Pinpoint the cell where the given text exists, returning its (X, Y) midpoint coordinate. 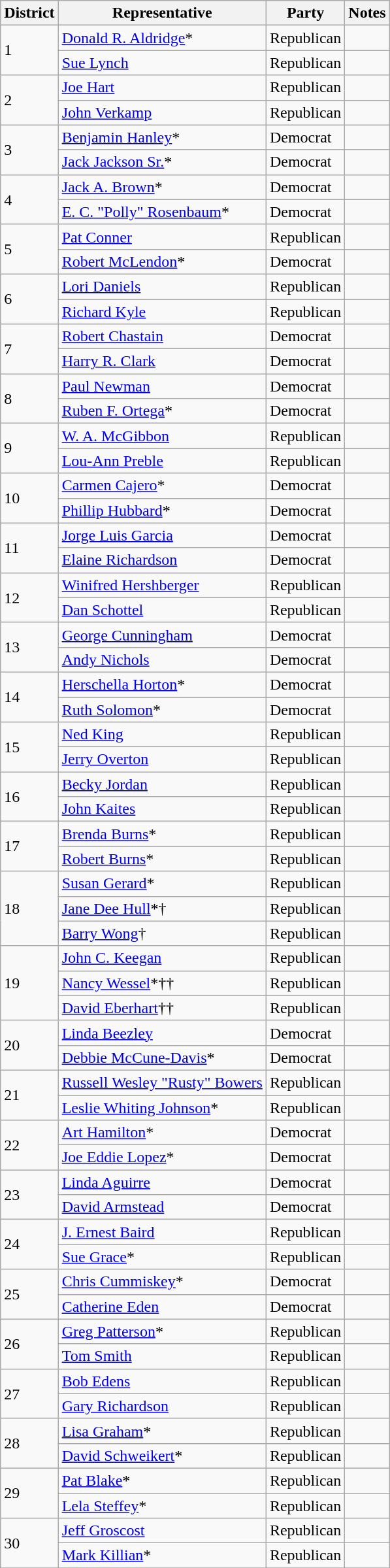
30 (29, 1543)
Joe Eddie Lopez* (162, 1158)
Party (305, 13)
Lela Steffey* (162, 1505)
John C. Keegan (162, 958)
Ruth Solomon* (162, 709)
3 (29, 150)
Jane Dee Hull*† (162, 909)
Ned King (162, 735)
Jerry Overton (162, 759)
Jeff Groscost (162, 1531)
10 (29, 498)
David Schweikert* (162, 1456)
Sue Grace* (162, 1257)
Susan Gerard* (162, 884)
Lori Daniels (162, 286)
John Kaites (162, 809)
18 (29, 909)
W. A. McGibbon (162, 436)
Tom Smith (162, 1356)
2 (29, 100)
6 (29, 299)
Becky Jordan (162, 784)
Robert Chastain (162, 337)
Elaine Richardson (162, 560)
1 (29, 50)
George Cunningham (162, 635)
Greg Patterson* (162, 1331)
David Eberhart†† (162, 1008)
Jorge Luis Garcia (162, 535)
Linda Aguirre (162, 1182)
Robert McLendon* (162, 261)
22 (29, 1145)
Art Hamilton* (162, 1133)
John Verkamp (162, 112)
27 (29, 1393)
Joe Hart (162, 88)
Donald R. Aldridge* (162, 38)
26 (29, 1344)
Pat Conner (162, 237)
Richard Kyle (162, 312)
Robert Burns* (162, 859)
15 (29, 747)
23 (29, 1195)
Jack Jackson Sr.* (162, 162)
Andy Nichols (162, 659)
Winifred Hershberger (162, 585)
5 (29, 249)
29 (29, 1493)
Bob Edens (162, 1381)
Brenda Burns* (162, 834)
4 (29, 199)
Nancy Wessel*†† (162, 983)
Barry Wong† (162, 933)
Carmen Cajero* (162, 486)
28 (29, 1443)
Leslie Whiting Johnson* (162, 1108)
9 (29, 448)
16 (29, 797)
Gary Richardson (162, 1406)
Mark Killian* (162, 1556)
7 (29, 349)
Catherine Eden (162, 1307)
Pat Blake* (162, 1480)
Paul Newman (162, 386)
Benjamin Hanley* (162, 137)
Notes (367, 13)
11 (29, 548)
Representative (162, 13)
14 (29, 697)
Lou-Ann Preble (162, 461)
Dan Schottel (162, 610)
13 (29, 647)
J. Ernest Baird (162, 1232)
21 (29, 1095)
Harry R. Clark (162, 361)
12 (29, 597)
Jack A. Brown* (162, 187)
8 (29, 399)
Debbie McCune-Davis* (162, 1058)
25 (29, 1294)
David Armstead (162, 1207)
Chris Cummiskey* (162, 1282)
Herschella Horton* (162, 684)
19 (29, 983)
24 (29, 1244)
District (29, 13)
17 (29, 846)
Russell Wesley "Rusty" Bowers (162, 1082)
E. C. "Polly" Rosenbaum* (162, 212)
Sue Lynch (162, 63)
20 (29, 1045)
Lisa Graham* (162, 1431)
Linda Beezley (162, 1033)
Phillip Hubbard* (162, 510)
Ruben F. Ortega* (162, 411)
